Identify which cell holds the provided text, then report its [X, Y] central coordinate. 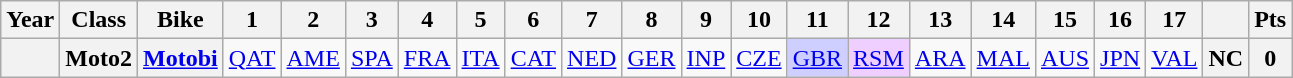
16 [1120, 20]
QAT [252, 58]
Bike [181, 20]
ARA [940, 58]
Year [30, 20]
6 [533, 20]
MAL [1003, 58]
8 [652, 20]
12 [879, 20]
2 [313, 20]
Pts [1270, 20]
CZE [759, 58]
FRA [427, 58]
NED [592, 58]
GBR [817, 58]
NC [1226, 58]
Class [99, 20]
0 [1270, 58]
3 [372, 20]
11 [817, 20]
15 [1064, 20]
13 [940, 20]
CAT [533, 58]
INP [706, 58]
17 [1174, 20]
SPA [372, 58]
AME [313, 58]
Motobi [181, 58]
10 [759, 20]
1 [252, 20]
AUS [1064, 58]
ITA [480, 58]
4 [427, 20]
GER [652, 58]
VAL [1174, 58]
5 [480, 20]
7 [592, 20]
14 [1003, 20]
Moto2 [99, 58]
RSM [879, 58]
9 [706, 20]
JPN [1120, 58]
